Search for the cell housing the specified text and yield its (X, Y) center coordinate. 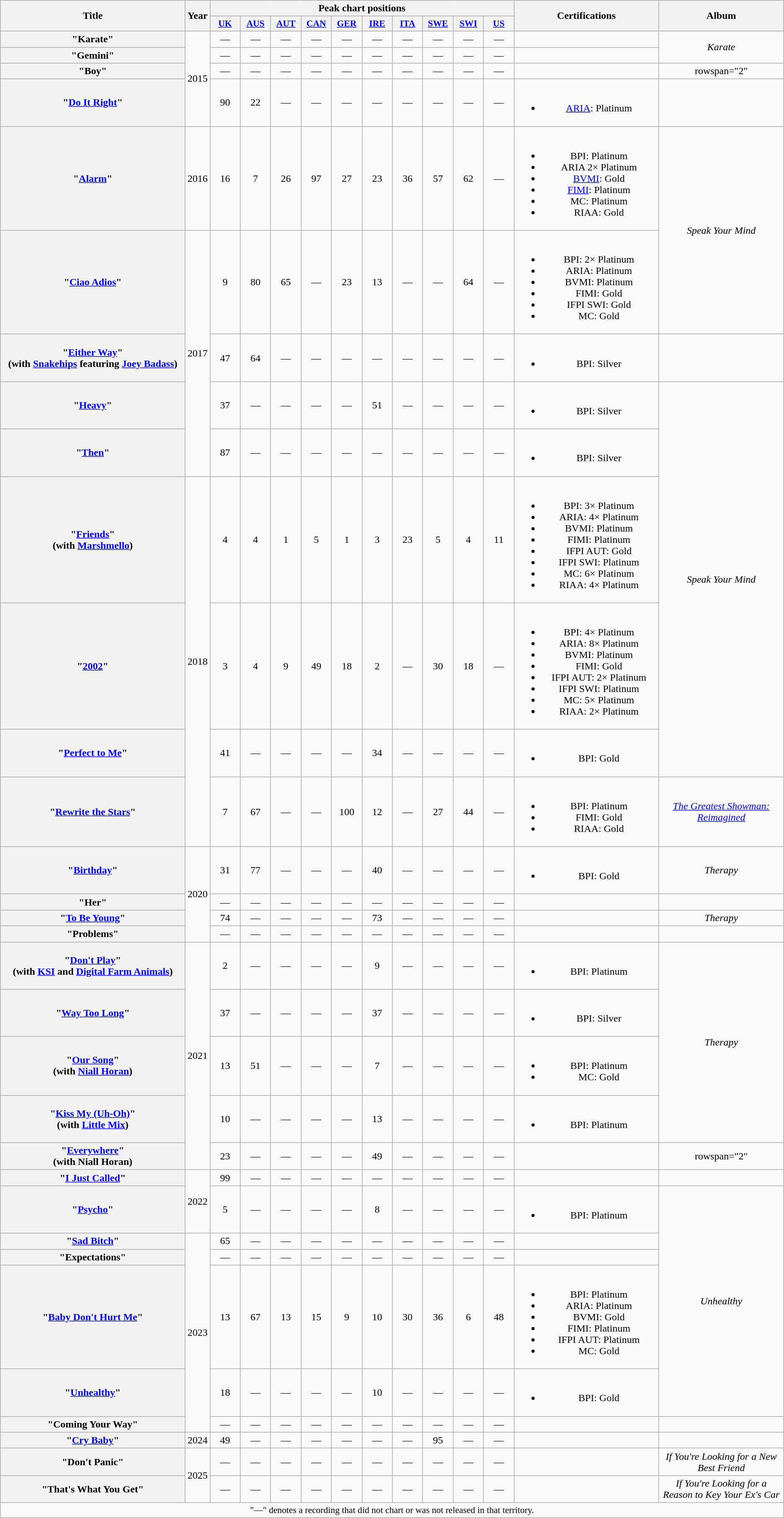
"Our Song"(with Niall Horan) (93, 1066)
"Gemini" (93, 55)
2024 (198, 1440)
80 (255, 282)
"Heavy" (93, 405)
BPI: PlatinumARIA: PlatinumBVMI: GoldFIMI: PlatinumIFPI AUT: PlatinumMC: Gold (586, 1317)
"Do It Right" (93, 103)
26 (286, 178)
"Karate" (93, 39)
2015 (198, 79)
"Then" (93, 452)
62 (468, 178)
"Ciao Adios" (93, 282)
Peak chart positions (362, 8)
"Everywhere"(with Niall Horan) (93, 1156)
If You're Looking for a Reason to Key Your Ex's Car (721, 1489)
34 (377, 753)
The Greatest Showman: Reimagined (721, 812)
US (499, 24)
87 (225, 452)
2016 (198, 178)
"Way Too Long" (93, 1013)
100 (347, 812)
Certifications (586, 16)
11 (499, 540)
57 (438, 178)
"Boy" (93, 71)
ITA (408, 24)
Album (721, 16)
Title (93, 16)
"To Be Young" (93, 918)
"Unhealthy" (93, 1392)
"Coming Your Way" (93, 1424)
"Alarm" (93, 178)
8 (377, 1210)
BPI: PlatinumMC: Gold (586, 1066)
BPI: PlatinumFIMI: GoldRIAA: Gold (586, 812)
IRE (377, 24)
"Don't Panic" (93, 1462)
"Problems" (93, 934)
"2002" (93, 666)
"Rewrite the Stars" (93, 812)
SWI (468, 24)
BPI: 2× PlatinumARIA: PlatinumBVMI: PlatinumFIMI: GoldIFPI SWI: GoldMC: Gold (586, 282)
"Sad Bitch" (93, 1241)
15 (317, 1317)
12 (377, 812)
2023 (198, 1333)
Karate (721, 47)
Year (198, 16)
"Either Way"(with Snakehips featuring Joey Badass) (93, 358)
If You're Looking for a New Best Friend (721, 1462)
41 (225, 753)
GER (347, 24)
SWE (438, 24)
48 (499, 1317)
2021 (198, 1056)
"Baby Don't Hurt Me" (93, 1317)
BPI: 4× PlatinumARIA: 8× PlatinumBVMI: PlatinumFIMI: GoldIFPI AUT: 2× PlatinumIFPI SWI: PlatinumMC: 5× PlatinumRIAA: 2× Platinum (586, 666)
31 (225, 870)
74 (225, 918)
97 (317, 178)
AUT (286, 24)
2022 (198, 1201)
73 (377, 918)
16 (225, 178)
"Her" (93, 902)
47 (225, 358)
"Cry Baby" (93, 1440)
ARIA: Platinum (586, 103)
UK (225, 24)
90 (225, 103)
AUS (255, 24)
2020 (198, 894)
BPI: PlatinumARIA 2× PlatinumBVMI: GoldFIMI: PlatinumMC: PlatinumRIAA: Gold (586, 178)
Unhealthy (721, 1301)
"—" denotes a recording that did not chart or was not released in that territory. (392, 1510)
2018 (198, 661)
"Friends"(with Marshmello) (93, 540)
BPI: 3× PlatinumARIA: 4× PlatinumBVMI: PlatinumFIMI: PlatinumIFPI AUT: GoldIFPI SWI: PlatinumMC: 6× PlatinumRIAA: 4× Platinum (586, 540)
2025 (198, 1475)
"Don't Play"(with KSI and Digital Farm Animals) (93, 965)
44 (468, 812)
6 (468, 1317)
"Kiss My (Uh-Oh)"(with Little Mix) (93, 1119)
"Psycho" (93, 1210)
"Birthday" (93, 870)
77 (255, 870)
22 (255, 103)
2017 (198, 354)
"Perfect to Me" (93, 753)
95 (438, 1440)
"I Just Called" (93, 1178)
40 (377, 870)
99 (225, 1178)
"Expectations" (93, 1257)
CAN (317, 24)
"That's What You Get" (93, 1489)
